Scan for the cell matching the given text and deliver its (x, y) coordinate at center. 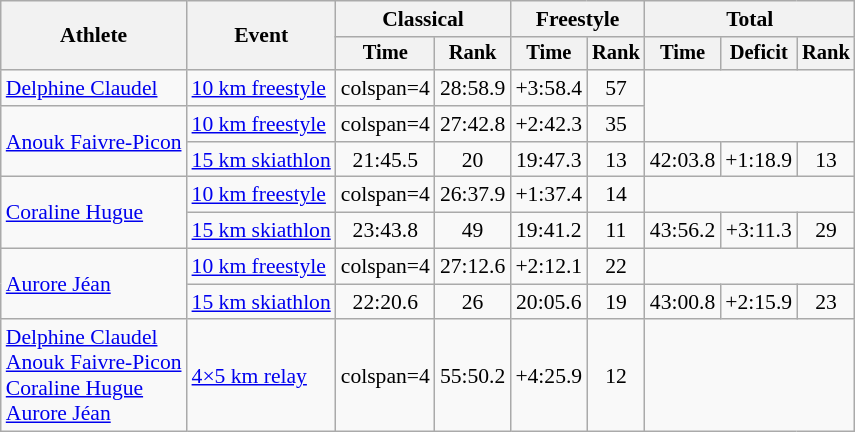
+2:12.1 (548, 267)
42:03.8 (682, 160)
43:00.8 (682, 302)
+4:25.9 (548, 376)
Athlete (94, 36)
35 (616, 124)
23 (826, 302)
22 (616, 267)
27:12.6 (472, 267)
43:56.2 (682, 231)
19:41.2 (548, 231)
4×5 km relay (262, 376)
Deficit (758, 54)
23:43.8 (386, 231)
27:42.8 (472, 124)
12 (616, 376)
20 (472, 160)
19:47.3 (548, 160)
Delphine ClaudelAnouk Faivre-PiconCoraline HugueAurore Jéan (94, 376)
Aurore Jéan (94, 284)
Delphine Claudel (94, 88)
29 (826, 231)
+2:42.3 (548, 124)
21:45.5 (386, 160)
+3:58.4 (548, 88)
+2:15.9 (758, 302)
Event (262, 36)
28:58.9 (472, 88)
20:05.6 (548, 302)
Total (750, 19)
55:50.2 (472, 376)
19 (616, 302)
22:20.6 (386, 302)
57 (616, 88)
+1:18.9 (758, 160)
+1:37.4 (548, 195)
Classical (424, 19)
11 (616, 231)
26 (472, 302)
49 (472, 231)
26:37.9 (472, 195)
Freestyle (577, 19)
Coraline Hugue (94, 212)
14 (616, 195)
Anouk Faivre-Picon (94, 142)
+3:11.3 (758, 231)
